Pinpoint the cell where the given text exists, returning its (X, Y) midpoint coordinate. 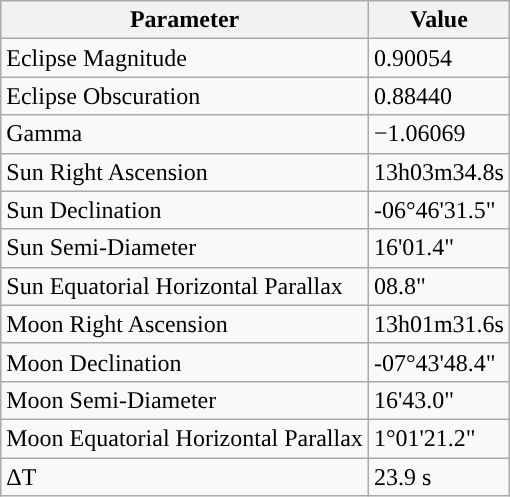
16'43.0" (438, 400)
ΔT (185, 477)
Moon Equatorial Horizontal Parallax (185, 438)
Moon Right Ascension (185, 324)
Moon Declination (185, 362)
Sun Right Ascension (185, 172)
16'01.4" (438, 248)
Sun Semi-Diameter (185, 248)
Gamma (185, 134)
23.9 s (438, 477)
−1.06069 (438, 134)
0.88440 (438, 96)
Eclipse Obscuration (185, 96)
Value (438, 20)
Sun Equatorial Horizontal Parallax (185, 286)
-06°46'31.5" (438, 210)
13h03m34.8s (438, 172)
Sun Declination (185, 210)
Eclipse Magnitude (185, 58)
0.90054 (438, 58)
13h01m31.6s (438, 324)
1°01'21.2" (438, 438)
-07°43'48.4" (438, 362)
08.8" (438, 286)
Moon Semi-Diameter (185, 400)
Parameter (185, 20)
